For the text-containing cell, return its midpoint in (x, y) coordinate format. 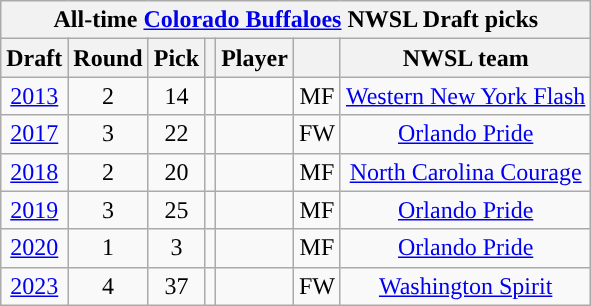
2018 (34, 172)
2017 (34, 134)
2019 (34, 210)
Draft (34, 58)
25 (176, 210)
Player (255, 58)
14 (176, 96)
NWSL team (465, 58)
22 (176, 134)
North Carolina Courage (465, 172)
1 (108, 248)
Western New York Flash (465, 96)
Pick (176, 58)
2023 (34, 286)
20 (176, 172)
Round (108, 58)
37 (176, 286)
2013 (34, 96)
2020 (34, 248)
4 (108, 286)
All-time Colorado Buffaloes NWSL Draft picks (296, 20)
Washington Spirit (465, 286)
